Return the [x, y] coordinate for the center point of the cell that contains the specified text.  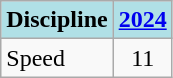
Discipline [57, 20]
Speed [57, 58]
11 [142, 58]
2024 [142, 20]
